Pinpoint the cell where the given text exists, returning its (X, Y) midpoint coordinate. 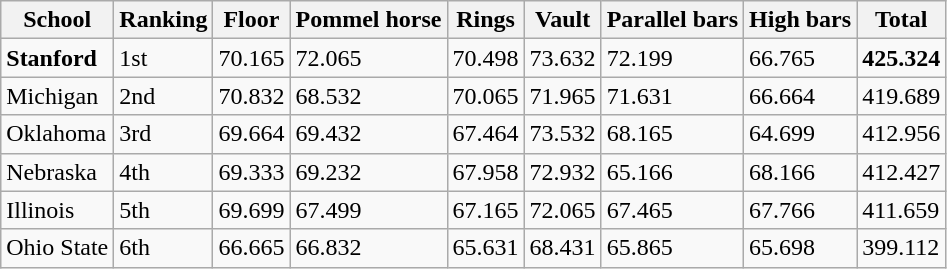
399.112 (902, 248)
Illinois (58, 210)
Ohio State (58, 248)
5th (164, 210)
72.199 (672, 58)
67.464 (486, 134)
Total (902, 20)
Stanford (58, 58)
Nebraska (58, 172)
412.956 (902, 134)
Floor (252, 20)
65.631 (486, 248)
Parallel bars (672, 20)
1st (164, 58)
Michigan (58, 96)
68.431 (562, 248)
66.832 (368, 248)
68.165 (672, 134)
4th (164, 172)
Rings (486, 20)
65.166 (672, 172)
70.065 (486, 96)
69.232 (368, 172)
69.664 (252, 134)
64.699 (800, 134)
69.333 (252, 172)
65.865 (672, 248)
67.465 (672, 210)
71.965 (562, 96)
411.659 (902, 210)
67.165 (486, 210)
73.532 (562, 134)
3rd (164, 134)
Vault (562, 20)
73.632 (562, 58)
419.689 (902, 96)
66.665 (252, 248)
68.166 (800, 172)
71.631 (672, 96)
412.427 (902, 172)
School (58, 20)
425.324 (902, 58)
68.532 (368, 96)
Oklahoma (58, 134)
70.832 (252, 96)
67.766 (800, 210)
66.765 (800, 58)
Ranking (164, 20)
67.499 (368, 210)
70.165 (252, 58)
66.664 (800, 96)
70.498 (486, 58)
69.432 (368, 134)
72.932 (562, 172)
Pommel horse (368, 20)
High bars (800, 20)
67.958 (486, 172)
65.698 (800, 248)
69.699 (252, 210)
6th (164, 248)
2nd (164, 96)
